Provide the (x, y) coordinate of the cell's center where the given text is located.  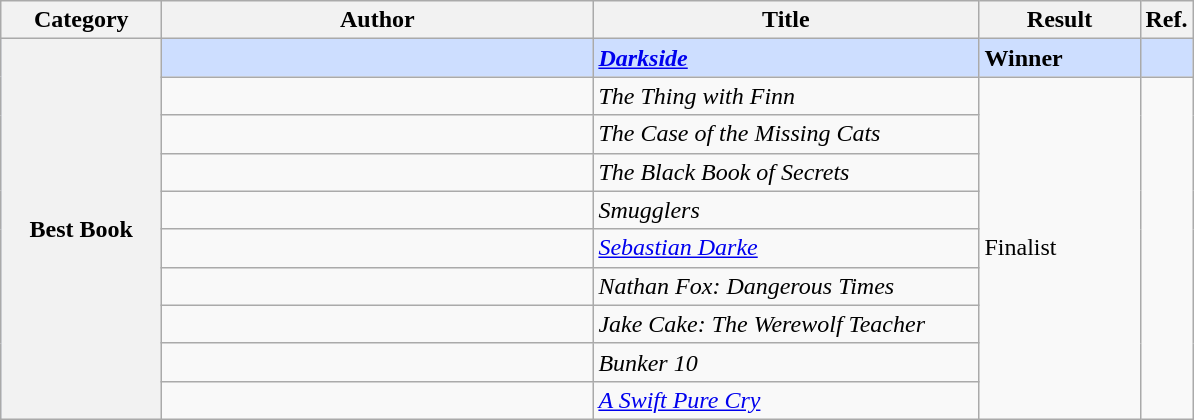
Jake Cake: The Werewolf Teacher (786, 324)
Author (378, 20)
Finalist (1060, 248)
Title (786, 20)
Darkside (786, 58)
Winner (1060, 58)
Sebastian Darke (786, 248)
Nathan Fox: Dangerous Times (786, 286)
Bunker 10 (786, 362)
A Swift Pure Cry (786, 400)
The Case of the Missing Cats (786, 134)
The Black Book of Secrets (786, 172)
Result (1060, 20)
Best Book (82, 230)
Ref. (1166, 20)
Smugglers (786, 210)
The Thing with Finn (786, 96)
Category (82, 20)
